Find where the given text appears and provide that cell's center as (x, y) coordinate. 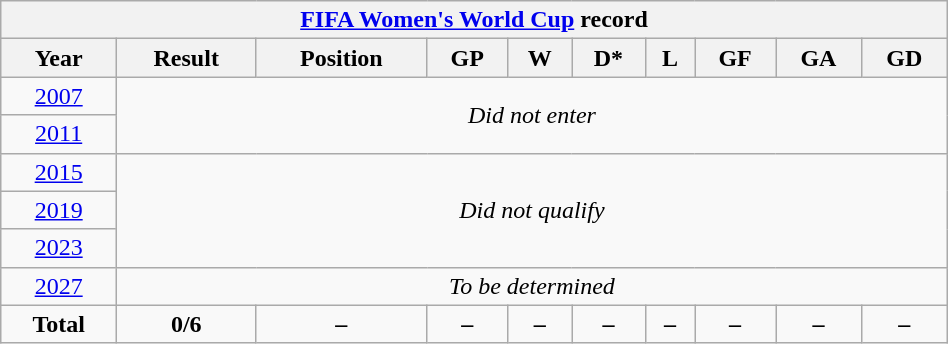
2027 (59, 286)
GD (904, 58)
2007 (59, 96)
Total (59, 324)
Did not enter (532, 115)
GF (736, 58)
Position (342, 58)
L (670, 58)
2019 (59, 210)
2011 (59, 134)
To be determined (532, 286)
W (540, 58)
GA (819, 58)
0/6 (186, 324)
Year (59, 58)
FIFA Women's World Cup record (474, 20)
2015 (59, 172)
D* (609, 58)
Result (186, 58)
GP (468, 58)
2023 (59, 248)
Did not qualify (532, 210)
